Scan for the cell matching the given text and deliver its (x, y) coordinate at center. 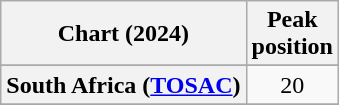
20 (292, 85)
South Africa (TOSAC) (124, 85)
Peakposition (292, 34)
Chart (2024) (124, 34)
